Locate the cell with the specified text and output its (X, Y) center coordinate. 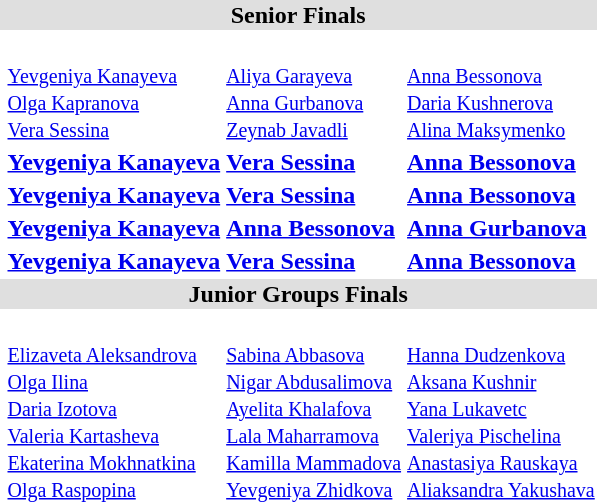
Yevgeniya KanayevaOlga KapranovaVera Sessina (114, 88)
Senior Finals (298, 15)
Anna Gurbanova (502, 228)
Aliya GarayevaAnna GurbanovaZeynab Javadli (314, 88)
Anna BessonovaDaria KushnerovaAlina Maksymenko (502, 88)
Junior Groups Finals (298, 294)
